Pinpoint the cell where the given text exists, returning its [X, Y] midpoint coordinate. 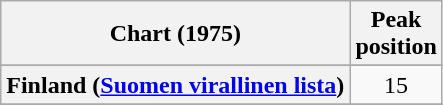
Finland (Suomen virallinen lista) [176, 85]
Peakposition [396, 34]
15 [396, 85]
Chart (1975) [176, 34]
